Scan for the cell matching the given text and deliver its [x, y] coordinate at center. 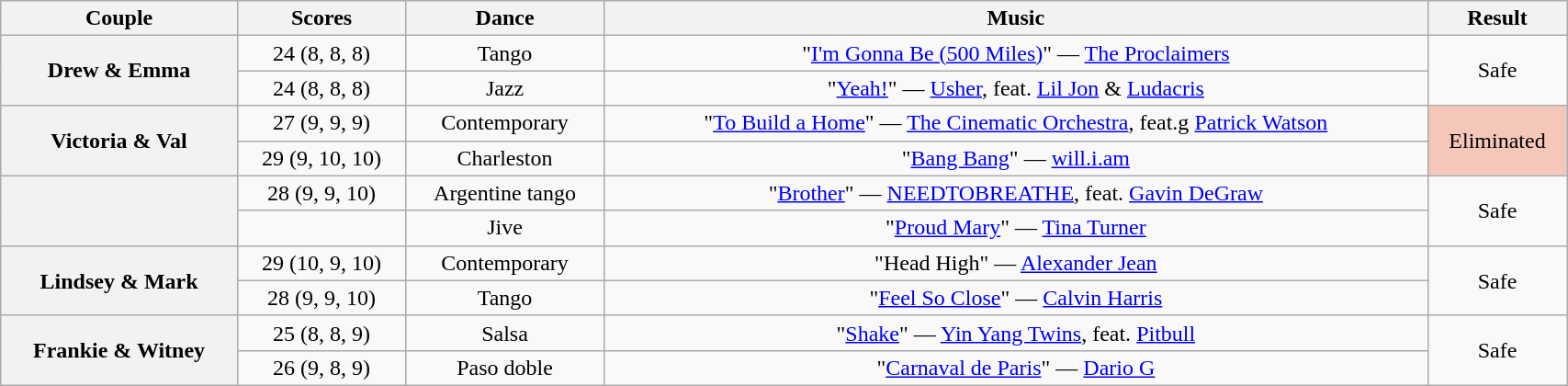
"Proud Mary" — Tina Turner [1016, 228]
Frankie & Witney [119, 350]
Couple [119, 18]
Jazz [505, 88]
"I'm Gonna Be (500 Miles)" — The Proclaimers [1016, 53]
Jive [505, 228]
Argentine tango [505, 193]
Dance [505, 18]
"Carnaval de Paris" — Dario G [1016, 368]
"Feel So Close" — Calvin Harris [1016, 298]
"Shake" — Yin Yang Twins, feat. Pitbull [1016, 333]
Lindsey & Mark [119, 280]
Result [1497, 18]
Paso doble [505, 368]
Eliminated [1497, 141]
"To Build a Home" — The Cinematic Orchestra, feat.g Patrick Watson [1016, 123]
Scores [321, 18]
Drew & Emma [119, 71]
29 (9, 10, 10) [321, 158]
"Yeah!" — Usher, feat. Lil Jon & Ludacris [1016, 88]
"Head High" — Alexander Jean [1016, 263]
Salsa [505, 333]
"Bang Bang" — will.i.am [1016, 158]
"Brother" — NEEDTOBREATHE, feat. Gavin DeGraw [1016, 193]
29 (10, 9, 10) [321, 263]
25 (8, 8, 9) [321, 333]
Victoria & Val [119, 141]
Charleston [505, 158]
26 (9, 8, 9) [321, 368]
27 (9, 9, 9) [321, 123]
Music [1016, 18]
